Extract the (X, Y) coordinate from the center of the cell holding the provided text.  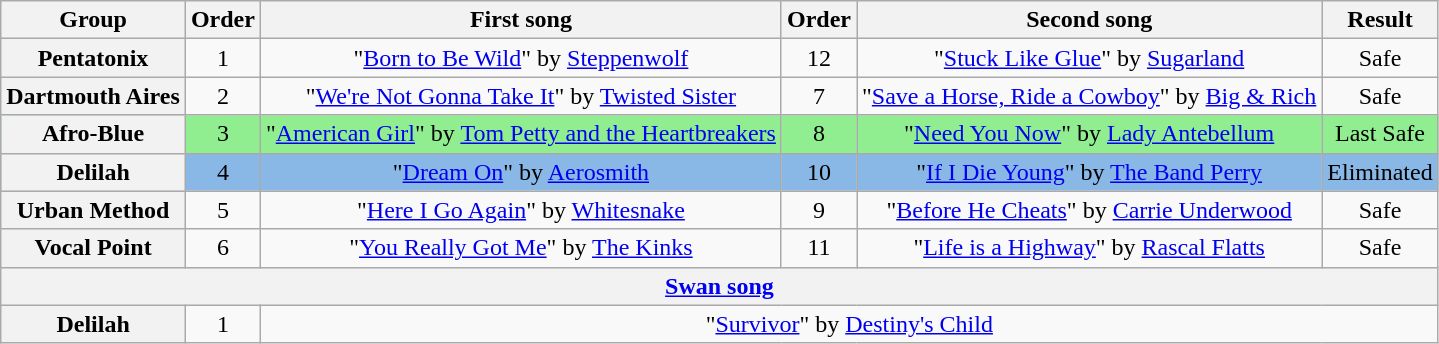
5 (222, 210)
12 (818, 58)
4 (222, 172)
10 (818, 172)
"Save a Horse, Ride a Cowboy" by Big & Rich (1090, 96)
2 (222, 96)
3 (222, 134)
First song (520, 20)
Second song (1090, 20)
"Before He Cheats" by Carrie Underwood (1090, 210)
Group (94, 20)
"If I Die Young" by The Band Perry (1090, 172)
Afro-Blue (94, 134)
"Life is a Highway" by Rascal Flatts (1090, 248)
Swan song (720, 286)
Vocal Point (94, 248)
"Survivor" by Destiny's Child (849, 324)
Result (1380, 20)
Dartmouth Aires (94, 96)
11 (818, 248)
"You Really Got Me" by The Kinks (520, 248)
"Stuck Like Glue" by Sugarland (1090, 58)
Pentatonix (94, 58)
8 (818, 134)
Urban Method (94, 210)
"We're Not Gonna Take It" by Twisted Sister (520, 96)
6 (222, 248)
Last Safe (1380, 134)
9 (818, 210)
7 (818, 96)
"Dream On" by Aerosmith (520, 172)
"Here I Go Again" by Whitesnake (520, 210)
"Need You Now" by Lady Antebellum (1090, 134)
"American Girl" by Tom Petty and the Heartbreakers (520, 134)
Eliminated (1380, 172)
"Born to Be Wild" by Steppenwolf (520, 58)
